Capture the cell that displays the provided text and extract its (x, y) central coordinate. 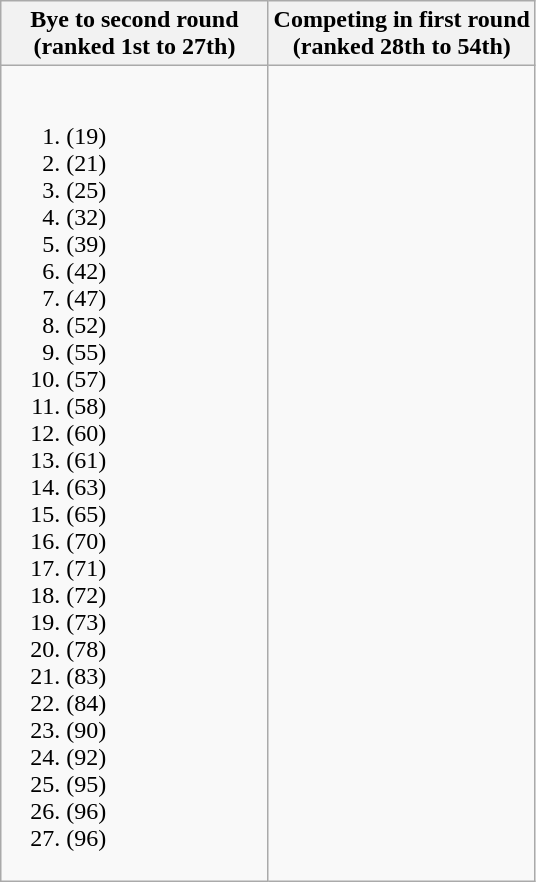
Bye to second round(ranked 1st to 27th) (134, 34)
Competing in first round(ranked 28th to 54th) (402, 34)
(19) (21) (25) (32) (39) (42) (47) (52) (55) (57) (58) (60) (61) (63) (65) (70) (71) (72) (73) (78) (83) (84) (90) (92) (95) (96) (96) (134, 474)
